Detect which cell encompasses the target text, then output its [X, Y] center coordinate. 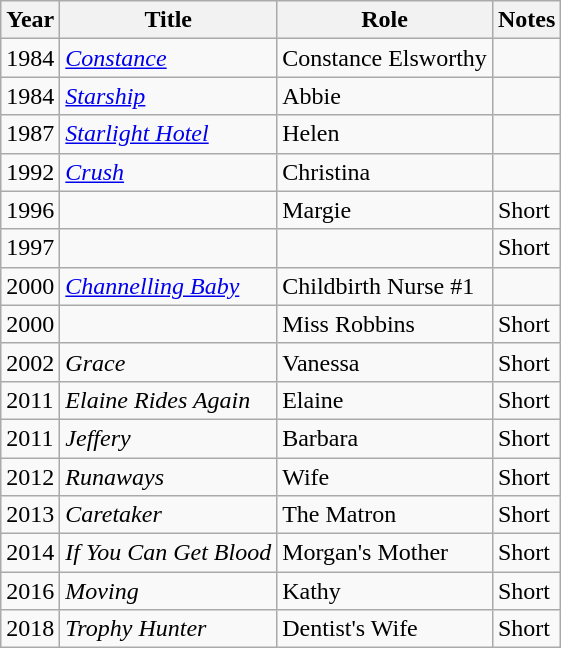
2016 [30, 591]
2012 [30, 477]
Year [30, 20]
Constance [168, 58]
Barbara [385, 438]
Childbirth Nurse #1 [385, 286]
Role [385, 20]
Elaine Rides Again [168, 400]
2014 [30, 553]
Abbie [385, 96]
2002 [30, 362]
Grace [168, 362]
Margie [385, 210]
Helen [385, 134]
Starlight Hotel [168, 134]
Caretaker [168, 515]
1997 [30, 248]
Notes [526, 20]
2018 [30, 629]
Dentist's Wife [385, 629]
Vanessa [385, 362]
The Matron [385, 515]
Channelling Baby [168, 286]
Jeffery [168, 438]
Elaine [385, 400]
Runaways [168, 477]
Moving [168, 591]
Christina [385, 172]
1992 [30, 172]
Constance Elsworthy [385, 58]
1996 [30, 210]
Morgan's Mother [385, 553]
2013 [30, 515]
Miss Robbins [385, 324]
Title [168, 20]
Kathy [385, 591]
If You Can Get Blood [168, 553]
1987 [30, 134]
Trophy Hunter [168, 629]
Crush [168, 172]
Starship [168, 96]
Wife [385, 477]
